Identify which cell holds the provided text, then report its (X, Y) central coordinate. 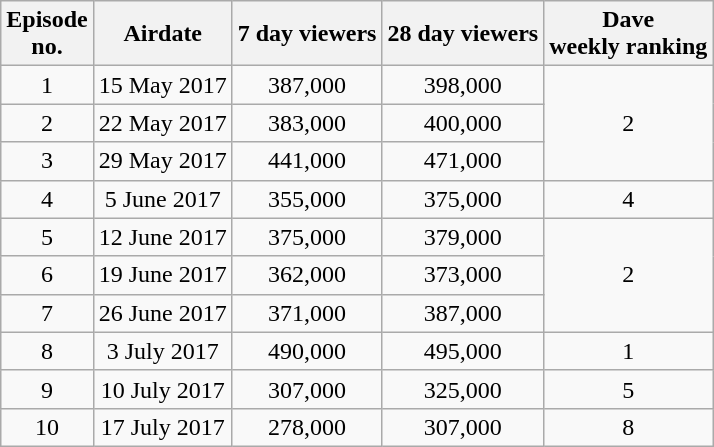
3 (47, 161)
10 July 2017 (162, 389)
379,000 (463, 237)
29 May 2017 (162, 161)
9 (47, 389)
17 July 2017 (162, 427)
22 May 2017 (162, 123)
7 (47, 313)
441,000 (307, 161)
278,000 (307, 427)
26 June 2017 (162, 313)
495,000 (463, 351)
355,000 (307, 199)
325,000 (463, 389)
10 (47, 427)
28 day viewers (463, 34)
3 July 2017 (162, 351)
362,000 (307, 275)
398,000 (463, 85)
471,000 (463, 161)
12 June 2017 (162, 237)
Airdate (162, 34)
5 June 2017 (162, 199)
373,000 (463, 275)
Episodeno. (47, 34)
19 June 2017 (162, 275)
7 day viewers (307, 34)
6 (47, 275)
Daveweekly ranking (628, 34)
383,000 (307, 123)
490,000 (307, 351)
371,000 (307, 313)
15 May 2017 (162, 85)
400,000 (463, 123)
